Return the [X, Y] coordinate for the center point of the cell that contains the specified text.  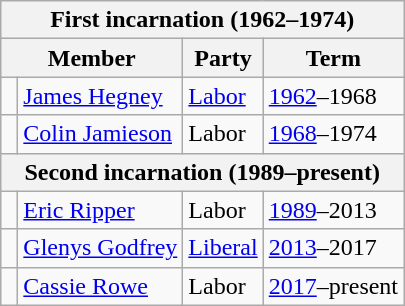
Second incarnation (1989–present) [202, 172]
First incarnation (1962–1974) [202, 20]
1968–1974 [333, 134]
Liberal [223, 248]
2017–present [333, 286]
1962–1968 [333, 96]
Cassie Rowe [100, 286]
James Hegney [100, 96]
Member [92, 58]
1989–2013 [333, 210]
Glenys Godfrey [100, 248]
Eric Ripper [100, 210]
Party [223, 58]
Colin Jamieson [100, 134]
Term [333, 58]
2013–2017 [333, 248]
